Find where the given text appears and provide that cell's center as (x, y) coordinate. 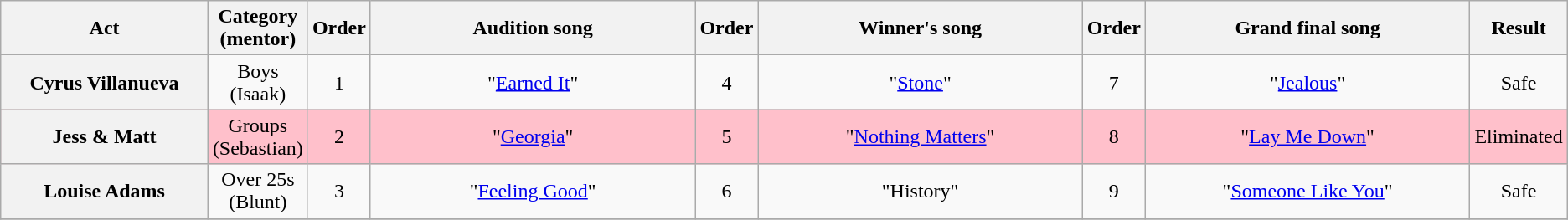
5 (727, 137)
6 (727, 191)
3 (338, 191)
Category (mentor) (258, 28)
Winner's song (920, 28)
Result (1519, 28)
Louise Adams (105, 191)
"Stone" (920, 82)
"History" (920, 191)
"Georgia" (533, 137)
Grand final song (1308, 28)
2 (338, 137)
Boys (Isaak) (258, 82)
Jess & Matt (105, 137)
"Earned It" (533, 82)
"Someone Like You" (1308, 191)
"Jealous" (1308, 82)
Act (105, 28)
"Nothing Matters" (920, 137)
"Lay Me Down" (1308, 137)
9 (1114, 191)
4 (727, 82)
Cyrus Villanueva (105, 82)
Audition song (533, 28)
1 (338, 82)
Groups (Sebastian) (258, 137)
Over 25s (Blunt) (258, 191)
Eliminated (1519, 137)
"Feeling Good" (533, 191)
8 (1114, 137)
7 (1114, 82)
